From the cell containing the given text, extract its center point as [X, Y] coordinate. 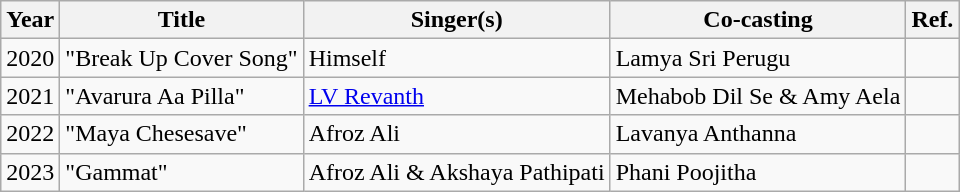
Co-casting [758, 20]
Himself [456, 58]
Year [30, 20]
2022 [30, 134]
Afroz Ali & Akshaya Pathipati [456, 172]
2020 [30, 58]
LV Revanth [456, 96]
Afroz Ali [456, 134]
"Avarura Aa Pilla" [182, 96]
Mehabob Dil Se & Amy Aela [758, 96]
"Gammat" [182, 172]
Lamya Sri Perugu [758, 58]
2023 [30, 172]
Ref. [932, 20]
"Break Up Cover Song" [182, 58]
2021 [30, 96]
Lavanya Anthanna [758, 134]
Singer(s) [456, 20]
"Maya Chesesave" [182, 134]
Title [182, 20]
Phani Poojitha [758, 172]
